Return the (x, y) coordinate for the center point of the cell that contains the specified text.  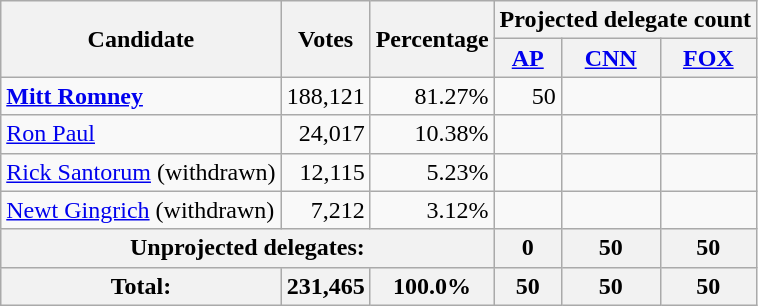
3.12% (432, 210)
12,115 (326, 172)
Mitt Romney (141, 96)
24,017 (326, 134)
FOX (708, 58)
5.23% (432, 172)
231,465 (326, 286)
188,121 (326, 96)
81.27% (432, 96)
Rick Santorum (withdrawn) (141, 172)
AP (528, 58)
100.0% (432, 286)
Total: (141, 286)
7,212 (326, 210)
10.38% (432, 134)
Percentage (432, 39)
CNN (610, 58)
Votes (326, 39)
0 (528, 248)
Projected delegate count (626, 20)
Unprojected delegates: (248, 248)
Newt Gingrich (withdrawn) (141, 210)
Ron Paul (141, 134)
Candidate (141, 39)
